Pinpoint the cell where the given text exists, returning its (X, Y) midpoint coordinate. 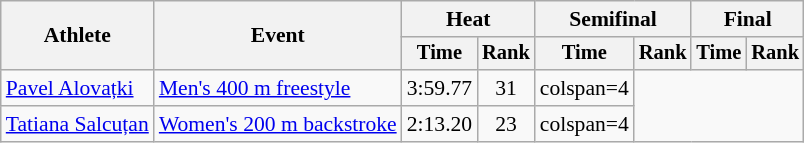
Final (747, 19)
Men's 400 m freestyle (278, 88)
Women's 200 m backstroke (278, 124)
2:13.20 (440, 124)
Heat (468, 19)
31 (506, 88)
Tatiana Salcuțan (78, 124)
3:59.77 (440, 88)
Event (278, 36)
Semifinal (614, 19)
23 (506, 124)
Pavel Alovațki (78, 88)
Athlete (78, 36)
